Extract the (X, Y) coordinate from the center of the cell holding the provided text.  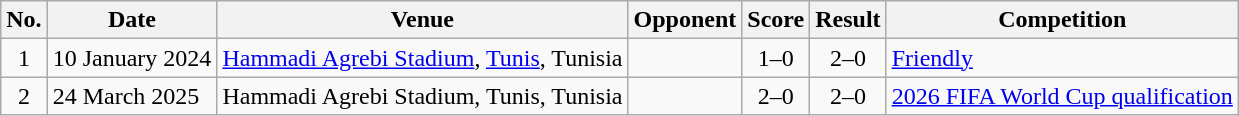
Date (132, 20)
2026 FIFA World Cup qualification (1062, 96)
2 (24, 96)
1–0 (776, 58)
1 (24, 58)
10 January 2024 (132, 58)
Opponent (685, 20)
24 March 2025 (132, 96)
Result (848, 20)
Competition (1062, 20)
Venue (422, 20)
Friendly (1062, 58)
Score (776, 20)
No. (24, 20)
